Capture the cell that displays the provided text and extract its [X, Y] central coordinate. 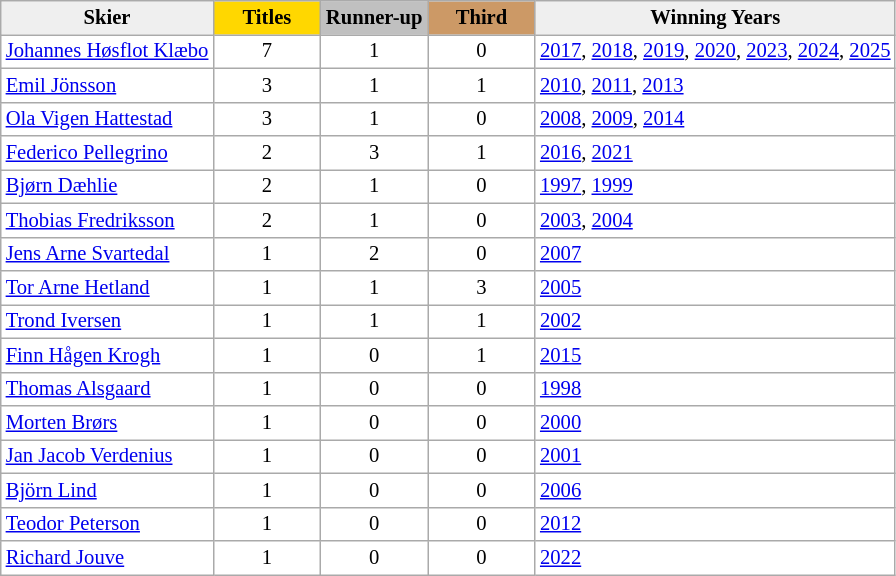
Trond Iversen [108, 321]
Finn Hågen Krogh [108, 355]
2003, 2004 [715, 220]
2001 [715, 456]
1998 [715, 389]
Jan Jacob Verdenius [108, 456]
2012 [715, 524]
Thomas Alsgaard [108, 389]
2010, 2011, 2013 [715, 85]
Teodor Peterson [108, 524]
2007 [715, 254]
7 [266, 51]
Winning Years [715, 17]
2015 [715, 355]
1997, 1999 [715, 186]
2006 [715, 490]
2016, 2021 [715, 153]
Tor Arne Hetland [108, 287]
Morten Brørs [108, 423]
Federico Pellegrino [108, 153]
Björn Lind [108, 490]
2005 [715, 287]
Emil Jönsson [108, 85]
2017, 2018, 2019, 2020, 2023, 2024, 2025 [715, 51]
2002 [715, 321]
Third [482, 17]
Johannes Høsflot Klæbo [108, 51]
Thobias Fredriksson [108, 220]
Skier [108, 17]
Ola Vigen Hattestad [108, 119]
2000 [715, 423]
Runner-up [374, 17]
Bjørn Dæhlie [108, 186]
Jens Arne Svartedal [108, 254]
Titles [266, 17]
2008, 2009, 2014 [715, 119]
2022 [715, 557]
Richard Jouve [108, 557]
